Determine the [X, Y] coordinate at the center of the cell enclosing the given text.  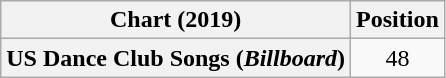
Position [398, 20]
US Dance Club Songs (Billboard) [176, 58]
Chart (2019) [176, 20]
48 [398, 58]
